Pinpoint the cell where the given text exists, returning its (x, y) midpoint coordinate. 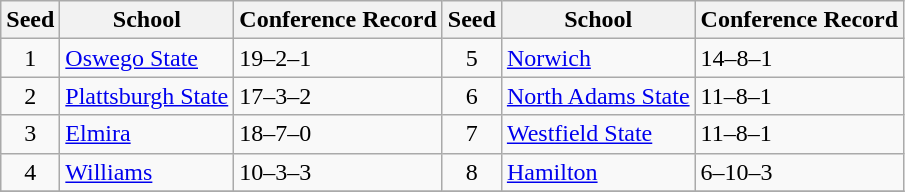
Norwich (598, 58)
3 (30, 134)
17–3–2 (338, 96)
1 (30, 58)
Williams (147, 172)
5 (472, 58)
6 (472, 96)
Plattsburgh State (147, 96)
North Adams State (598, 96)
Elmira (147, 134)
4 (30, 172)
Westfield State (598, 134)
2 (30, 96)
14–8–1 (800, 58)
10–3–3 (338, 172)
Oswego State (147, 58)
Hamilton (598, 172)
6–10–3 (800, 172)
7 (472, 134)
8 (472, 172)
18–7–0 (338, 134)
19–2–1 (338, 58)
